Determine the (x, y) coordinate at the center of the cell enclosing the given text.  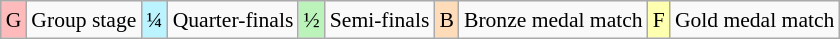
B (446, 20)
Semi-finals (380, 20)
Gold medal match (755, 20)
½ (311, 20)
G (14, 20)
Group stage (84, 20)
Quarter-finals (234, 20)
F (659, 20)
¼ (154, 20)
Bronze medal match (554, 20)
